Determine the (X, Y) coordinate at the center of the cell enclosing the given text.  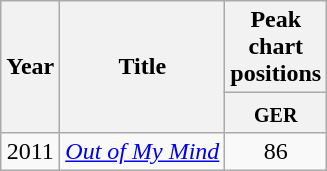
Out of My Mind (142, 152)
Year (30, 67)
86 (276, 152)
GER (276, 113)
Title (142, 67)
2011 (30, 152)
Peak chart positions (276, 47)
